Search for the cell housing the specified text and yield its [x, y] center coordinate. 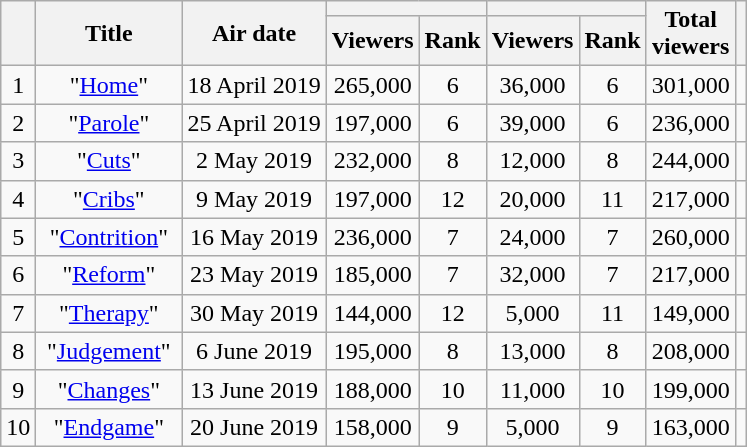
32,000 [532, 275]
25 April 2019 [254, 123]
"Judgement" [109, 351]
"Therapy" [109, 313]
244,000 [690, 161]
"Contrition" [109, 237]
18 April 2019 [254, 85]
Air date [254, 34]
23 May 2019 [254, 275]
"Cribs" [109, 199]
232,000 [372, 161]
260,000 [690, 237]
"Cuts" [109, 161]
185,000 [372, 275]
39,000 [532, 123]
16 May 2019 [254, 237]
199,000 [690, 389]
"Parole" [109, 123]
195,000 [372, 351]
6 June 2019 [254, 351]
188,000 [372, 389]
"Home" [109, 85]
208,000 [690, 351]
9 May 2019 [254, 199]
"Endgame" [109, 427]
24,000 [532, 237]
2 May 2019 [254, 161]
36,000 [532, 85]
301,000 [690, 85]
"Changes" [109, 389]
Totalviewers [690, 34]
265,000 [372, 85]
13 June 2019 [254, 389]
2 [18, 123]
158,000 [372, 427]
20 June 2019 [254, 427]
Title [109, 34]
4 [18, 199]
3 [18, 161]
"Reform" [109, 275]
12,000 [532, 161]
11,000 [532, 389]
13,000 [532, 351]
144,000 [372, 313]
5 [18, 237]
30 May 2019 [254, 313]
163,000 [690, 427]
1 [18, 85]
149,000 [690, 313]
20,000 [532, 199]
